Extract the (X, Y) coordinate from the center of the cell holding the provided text.  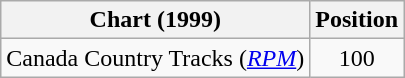
Position (357, 20)
100 (357, 58)
Chart (1999) (156, 20)
Canada Country Tracks (RPM) (156, 58)
